Search for the cell housing the specified text and yield its [x, y] center coordinate. 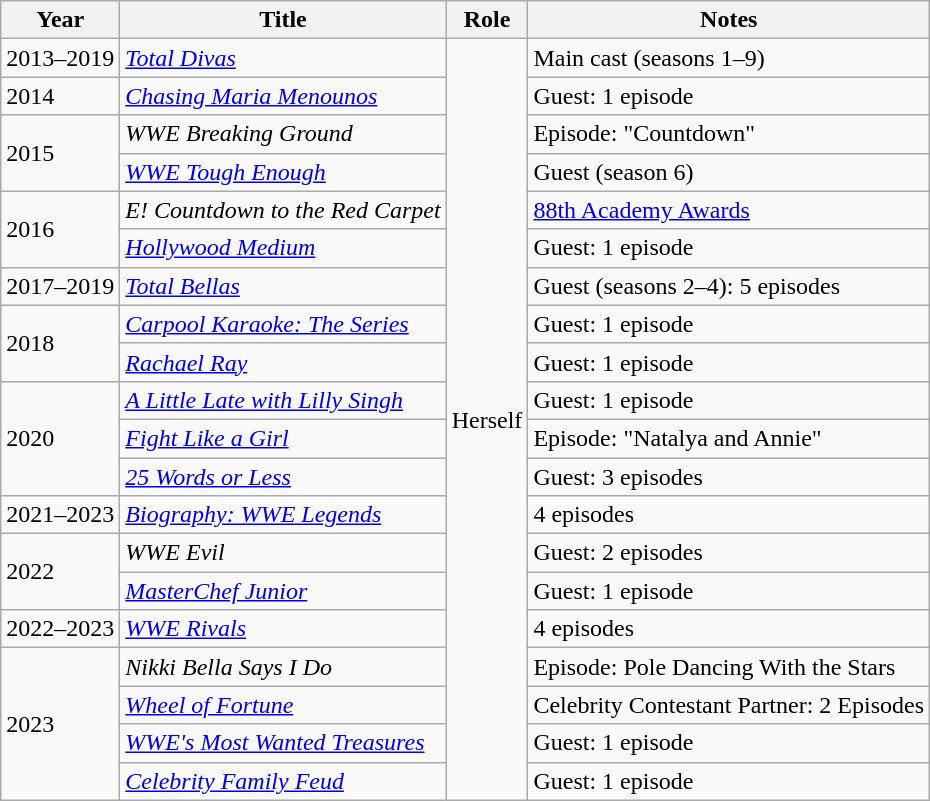
Fight Like a Girl [283, 438]
Wheel of Fortune [283, 705]
Episode: Pole Dancing With the Stars [729, 667]
Episode: "Countdown" [729, 134]
WWE Evil [283, 553]
2022–2023 [60, 629]
2016 [60, 229]
Guest: 2 episodes [729, 553]
Guest (season 6) [729, 172]
Main cast (seasons 1–9) [729, 58]
Chasing Maria Menounos [283, 96]
Role [487, 20]
Year [60, 20]
Guest (seasons 2–4): 5 episodes [729, 286]
A Little Late with Lilly Singh [283, 400]
2018 [60, 343]
Guest: 3 episodes [729, 477]
WWE Tough Enough [283, 172]
E! Countdown to the Red Carpet [283, 210]
Hollywood Medium [283, 248]
WWE Rivals [283, 629]
Herself [487, 420]
WWE's Most Wanted Treasures [283, 743]
2013–2019 [60, 58]
Rachael Ray [283, 362]
2023 [60, 724]
Celebrity Family Feud [283, 781]
Celebrity Contestant Partner: 2 Episodes [729, 705]
25 Words or Less [283, 477]
2015 [60, 153]
MasterChef Junior [283, 591]
Total Bellas [283, 286]
2022 [60, 572]
Title [283, 20]
2020 [60, 438]
WWE Breaking Ground [283, 134]
Biography: WWE Legends [283, 515]
2014 [60, 96]
Notes [729, 20]
2017–2019 [60, 286]
88th Academy Awards [729, 210]
Total Divas [283, 58]
Episode: "Natalya and Annie" [729, 438]
Carpool Karaoke: The Series [283, 324]
Nikki Bella Says I Do [283, 667]
2021–2023 [60, 515]
